Extract the (x, y) coordinate from the center of the cell holding the provided text.  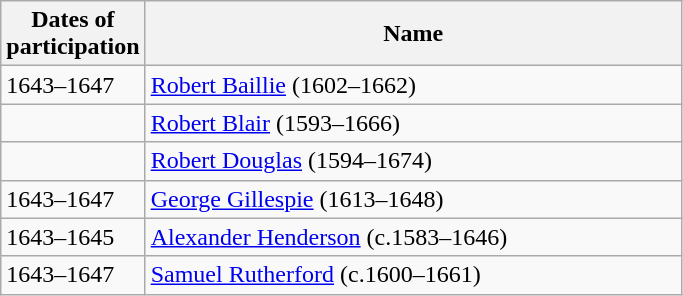
1643–1645 (73, 237)
Alexander Henderson (c.1583–1646) (413, 237)
Samuel Rutherford (c.1600–1661) (413, 275)
Robert Douglas (1594–1674) (413, 161)
Robert Blair (1593–1666) (413, 123)
George Gillespie (1613–1648) (413, 199)
Robert Baillie (1602–1662) (413, 85)
Dates of participation (73, 34)
Name (413, 34)
